From the cell containing the given text, extract its center point as (x, y) coordinate. 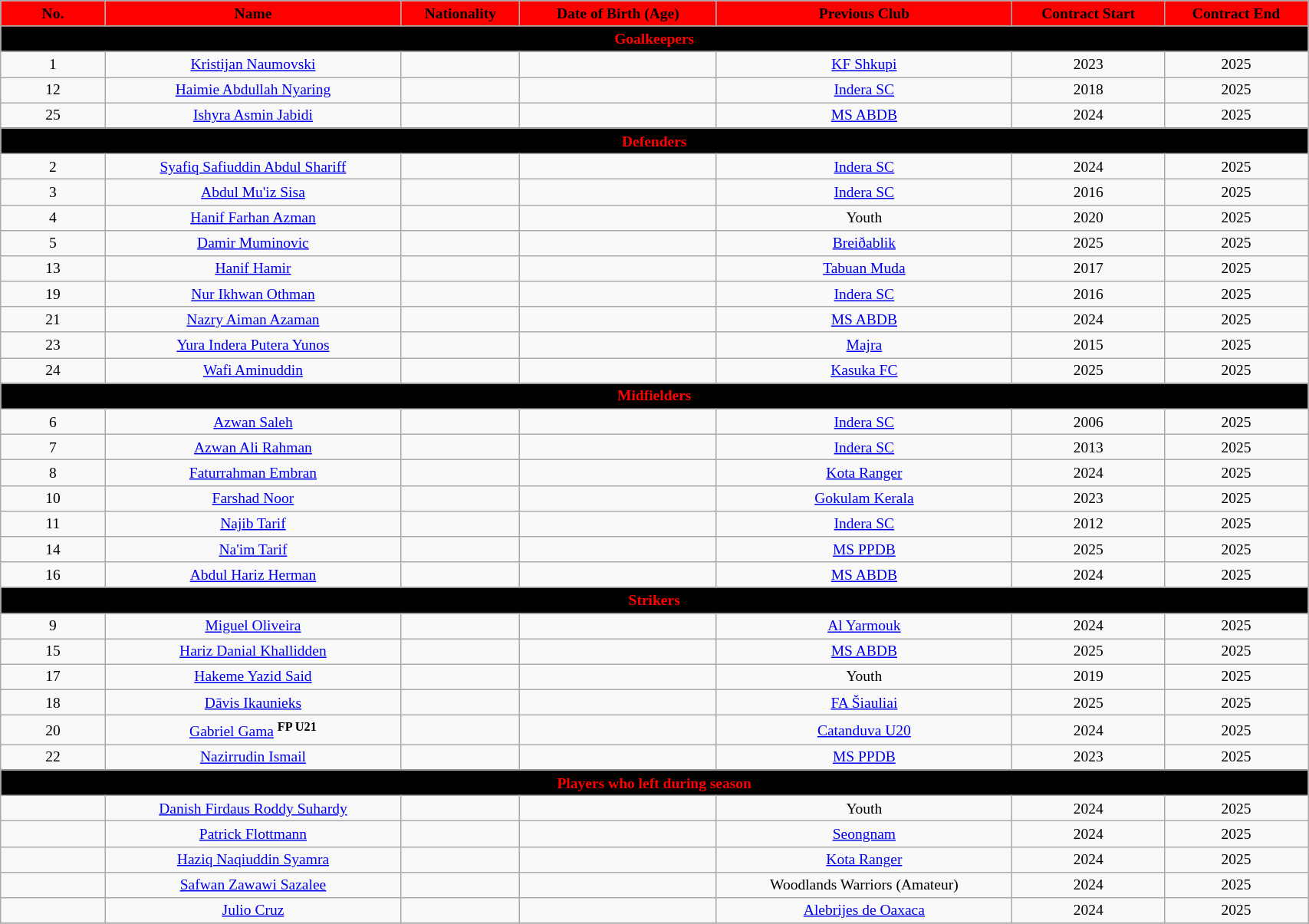
Hakeme Yazid Said (253, 676)
Defenders (655, 141)
25 (53, 115)
Name (253, 14)
Safwan Zawawi Sazalee (253, 885)
Haimie Abdullah Nyaring (253, 90)
11 (53, 523)
Azwan Ali Rahman (253, 448)
Nazry Aiman Azaman (253, 319)
2006 (1089, 422)
Gokulam Kerala (864, 498)
Farshad Noor (253, 498)
3 (53, 192)
14 (53, 549)
Nazirrudin Ismail (253, 758)
5 (53, 242)
Dāvis Ikaunieks (253, 702)
Tabuan Muda (864, 268)
Hanif Farhan Azman (253, 218)
Players who left during season (655, 782)
4 (53, 218)
2017 (1089, 268)
Contract End (1236, 14)
10 (53, 498)
2019 (1089, 676)
Na'im Tarif (253, 549)
22 (53, 758)
Hariz Danial Khallidden (253, 652)
Nationality (460, 14)
Abdul Hariz Herman (253, 575)
Kristijan Naumovski (253, 64)
Al Yarmouk (864, 626)
9 (53, 626)
6 (53, 422)
Julio Cruz (253, 911)
Nur Ikhwan Othman (253, 294)
17 (53, 676)
Catanduva U20 (864, 730)
Seongnam (864, 834)
8 (53, 472)
2013 (1089, 448)
Yura Indera Putera Yunos (253, 345)
Contract Start (1089, 14)
Previous Club (864, 14)
2012 (1089, 523)
Gabriel Gama FP U21 (253, 730)
2018 (1089, 90)
Miguel Oliveira (253, 626)
KF Shkupi (864, 64)
Najib Tarif (253, 523)
Syafiq Safiuddin Abdul Shariff (253, 166)
Abdul Mu'iz Sisa (253, 192)
Date of Birth (Age) (618, 14)
Strikers (655, 600)
Haziq Naqiuddin Syamra (253, 859)
Ishyra Asmin Jabidi (253, 115)
7 (53, 448)
2020 (1089, 218)
Woodlands Warriors (Amateur) (864, 885)
15 (53, 652)
Danish Firdaus Roddy Suhardy (253, 808)
20 (53, 730)
FA Šiauliai (864, 702)
Alebrijes de Oaxaca (864, 911)
Goalkeepers (655, 38)
21 (53, 319)
Majra (864, 345)
Breiðablik (864, 242)
24 (53, 371)
1 (53, 64)
2 (53, 166)
Wafi Aminuddin (253, 371)
12 (53, 90)
Midfielders (655, 396)
23 (53, 345)
Hanif Hamir (253, 268)
No. (53, 14)
19 (53, 294)
Kasuka FC (864, 371)
2015 (1089, 345)
13 (53, 268)
Azwan Saleh (253, 422)
Patrick Flottmann (253, 834)
Faturrahman Embran (253, 472)
18 (53, 702)
Damir Muminovic (253, 242)
16 (53, 575)
